Capture the cell that displays the provided text and extract its (X, Y) central coordinate. 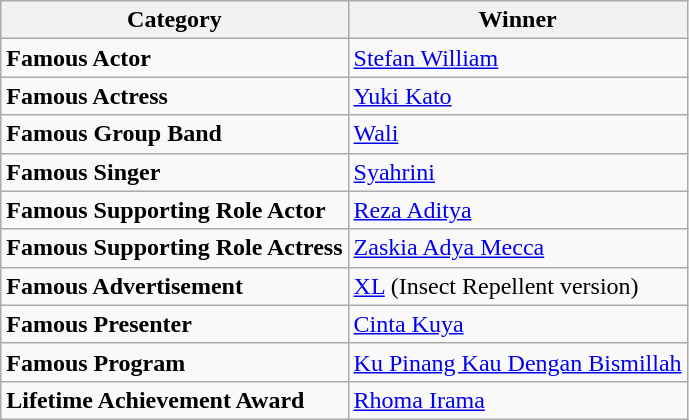
Wali (518, 134)
Famous Actor (174, 58)
Famous Singer (174, 172)
XL (Insect Repellent version) (518, 286)
Lifetime Achievement Award (174, 400)
Famous Actress (174, 96)
Category (174, 20)
Famous Supporting Role Actor (174, 210)
Zaskia Adya Mecca (518, 248)
Stefan William (518, 58)
Reza Aditya (518, 210)
Famous Presenter (174, 324)
Rhoma Irama (518, 400)
Famous Program (174, 362)
Winner (518, 20)
Famous Advertisement (174, 286)
Famous Group Band (174, 134)
Cinta Kuya (518, 324)
Ku Pinang Kau Dengan Bismillah (518, 362)
Yuki Kato (518, 96)
Famous Supporting Role Actress (174, 248)
Syahrini (518, 172)
